Locate the cell with the specified text and output its (x, y) center coordinate. 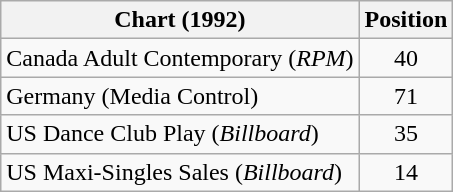
US Dance Club Play (Billboard) (180, 134)
Canada Adult Contemporary (RPM) (180, 58)
40 (406, 58)
35 (406, 134)
71 (406, 96)
14 (406, 172)
Chart (1992) (180, 20)
Germany (Media Control) (180, 96)
Position (406, 20)
US Maxi-Singles Sales (Billboard) (180, 172)
